Capture the cell that displays the provided text and extract its (X, Y) central coordinate. 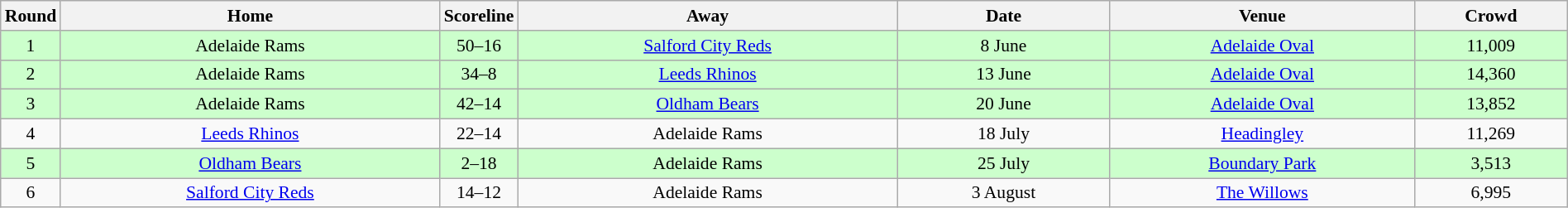
50–16 (480, 46)
Round (31, 16)
Scoreline (480, 16)
22–14 (480, 134)
6 (31, 193)
11,009 (1490, 46)
8 June (1004, 46)
14–12 (480, 193)
42–14 (480, 104)
3 (31, 104)
Headingley (1262, 134)
14,360 (1490, 75)
2–18 (480, 163)
1 (31, 46)
6,995 (1490, 193)
Crowd (1490, 16)
Away (707, 16)
13 June (1004, 75)
13,852 (1490, 104)
Home (250, 16)
11,269 (1490, 134)
2 (31, 75)
Venue (1262, 16)
34–8 (480, 75)
3 August (1004, 193)
4 (31, 134)
18 July (1004, 134)
Boundary Park (1262, 163)
20 June (1004, 104)
3,513 (1490, 163)
25 July (1004, 163)
Date (1004, 16)
The Willows (1262, 193)
5 (31, 163)
